Locate the cell with the specified text and output its [x, y] center coordinate. 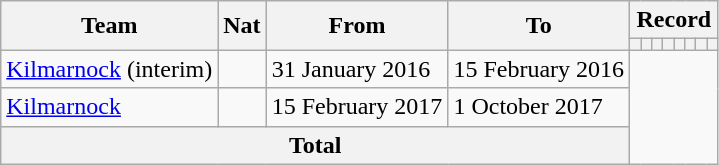
Kilmarnock [110, 107]
To [539, 26]
Kilmarnock (interim) [110, 69]
From [357, 26]
15 February 2016 [539, 69]
Nat [242, 26]
Total [316, 145]
Team [110, 26]
15 February 2017 [357, 107]
Record [674, 20]
1 October 2017 [539, 107]
31 January 2016 [357, 69]
